Identify which cell holds the provided text, then report its [X, Y] central coordinate. 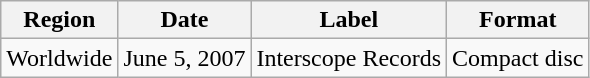
Interscope Records [349, 58]
June 5, 2007 [184, 58]
Format [518, 20]
Compact disc [518, 58]
Worldwide [60, 58]
Region [60, 20]
Label [349, 20]
Date [184, 20]
